Find where the given text appears and provide that cell's center as (X, Y) coordinate. 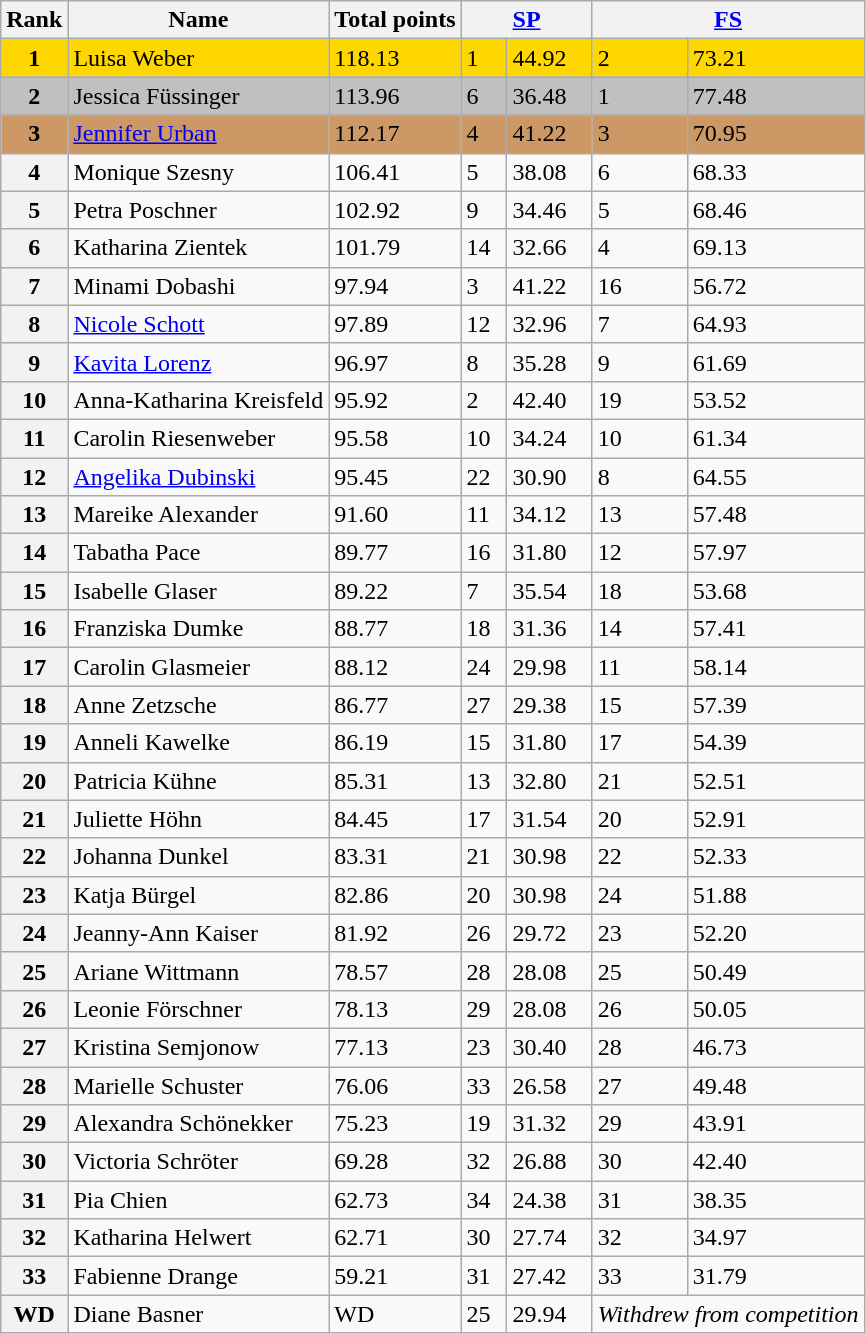
78.13 (395, 1009)
83.31 (395, 857)
102.92 (395, 210)
Nicole Schott (198, 324)
Withdrew from competition (728, 1314)
Minami Dobashi (198, 286)
Angelika Dubinski (198, 477)
52.20 (776, 933)
Pia Chien (198, 1200)
78.57 (395, 971)
Katharina Helwert (198, 1238)
91.60 (395, 515)
97.89 (395, 324)
38.35 (776, 1200)
29.98 (550, 667)
106.41 (395, 172)
85.31 (395, 781)
88.77 (395, 629)
96.97 (395, 362)
61.34 (776, 438)
73.21 (776, 58)
88.12 (395, 667)
70.95 (776, 134)
32.80 (550, 781)
58.14 (776, 667)
77.13 (395, 1047)
32.66 (550, 248)
34.46 (550, 210)
34.24 (550, 438)
76.06 (395, 1085)
34.12 (550, 515)
97.94 (395, 286)
31.54 (550, 819)
81.92 (395, 933)
68.46 (776, 210)
27.42 (550, 1276)
82.86 (395, 895)
86.19 (395, 743)
89.22 (395, 591)
FS (728, 20)
86.77 (395, 705)
53.68 (776, 591)
35.54 (550, 591)
26.88 (550, 1162)
69.28 (395, 1162)
Katja Bürgel (198, 895)
Name (198, 20)
Kristina Semjonow (198, 1047)
Carolin Riesenweber (198, 438)
89.77 (395, 553)
57.39 (776, 705)
29.94 (550, 1314)
54.39 (776, 743)
30.40 (550, 1047)
57.97 (776, 553)
34.97 (776, 1238)
95.45 (395, 477)
Marielle Schuster (198, 1085)
62.71 (395, 1238)
32.96 (550, 324)
31.79 (776, 1276)
Anna-Katharina Kreisfeld (198, 400)
Alexandra Schönekker (198, 1124)
52.91 (776, 819)
77.48 (776, 96)
30.90 (550, 477)
52.33 (776, 857)
Tabatha Pace (198, 553)
27.74 (550, 1238)
62.73 (395, 1200)
Katharina Zientek (198, 248)
Anne Zetzsche (198, 705)
52.51 (776, 781)
Jennifer Urban (198, 134)
101.79 (395, 248)
Total points (395, 20)
31.32 (550, 1124)
61.69 (776, 362)
113.96 (395, 96)
57.41 (776, 629)
53.52 (776, 400)
75.23 (395, 1124)
50.05 (776, 1009)
Isabelle Glaser (198, 591)
34 (484, 1200)
Carolin Glasmeier (198, 667)
31.36 (550, 629)
35.28 (550, 362)
Luisa Weber (198, 58)
Fabienne Drange (198, 1276)
38.08 (550, 172)
51.88 (776, 895)
36.48 (550, 96)
Franziska Dumke (198, 629)
112.17 (395, 134)
29.72 (550, 933)
118.13 (395, 58)
69.13 (776, 248)
64.93 (776, 324)
43.91 (776, 1124)
50.49 (776, 971)
95.92 (395, 400)
Diane Basner (198, 1314)
Rank (34, 20)
59.21 (395, 1276)
64.55 (776, 477)
57.48 (776, 515)
44.92 (550, 58)
Juliette Höhn (198, 819)
Leonie Förschner (198, 1009)
46.73 (776, 1047)
Victoria Schröter (198, 1162)
Jeanny-Ann Kaiser (198, 933)
Kavita Lorenz (198, 362)
SP (526, 20)
Petra Poschner (198, 210)
Monique Szesny (198, 172)
26.58 (550, 1085)
Ariane Wittmann (198, 971)
95.58 (395, 438)
24.38 (550, 1200)
Mareike Alexander (198, 515)
29.38 (550, 705)
Patricia Kühne (198, 781)
68.33 (776, 172)
49.48 (776, 1085)
Anneli Kawelke (198, 743)
Johanna Dunkel (198, 857)
Jessica Füssinger (198, 96)
84.45 (395, 819)
56.72 (776, 286)
